Return (x, y) of the center of cell containing provided text 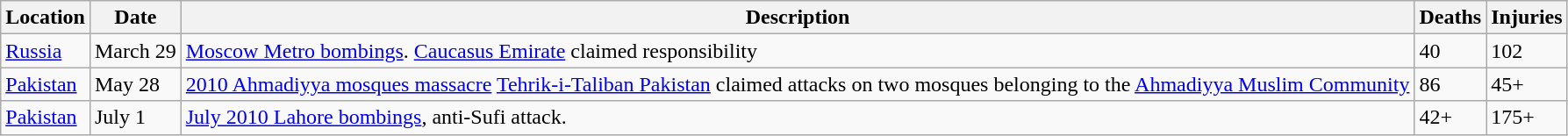
March 29 (135, 51)
2010 Ahmadiyya mosques massacre Tehrik-i-Taliban Pakistan claimed attacks on two mosques belonging to the Ahmadiyya Muslim Community (798, 84)
45+ (1527, 84)
Deaths (1450, 18)
42+ (1450, 118)
Location (46, 18)
Russia (46, 51)
May 28 (135, 84)
Moscow Metro bombings. Caucasus Emirate claimed responsibility (798, 51)
Description (798, 18)
July 2010 Lahore bombings, anti-Sufi attack. (798, 118)
Date (135, 18)
Injuries (1527, 18)
40 (1450, 51)
102 (1527, 51)
86 (1450, 84)
175+ (1527, 118)
July 1 (135, 118)
